Return the (X, Y) coordinate for the center point of the cell that contains the specified text.  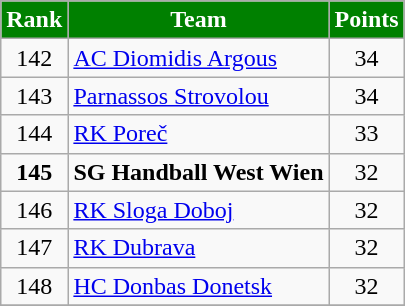
Points (366, 20)
146 (34, 210)
HC Donbas Donetsk (198, 286)
RK Poreč (198, 134)
144 (34, 134)
147 (34, 248)
33 (366, 134)
142 (34, 58)
AC Diomidis Argous (198, 58)
RK Dubrava (198, 248)
Parnassos Strovolou (198, 96)
148 (34, 286)
143 (34, 96)
Rank (34, 20)
SG Handball West Wien (198, 172)
RK Sloga Doboj (198, 210)
Team (198, 20)
145 (34, 172)
